Extract the (x, y) coordinate from the center of the cell holding the provided text.  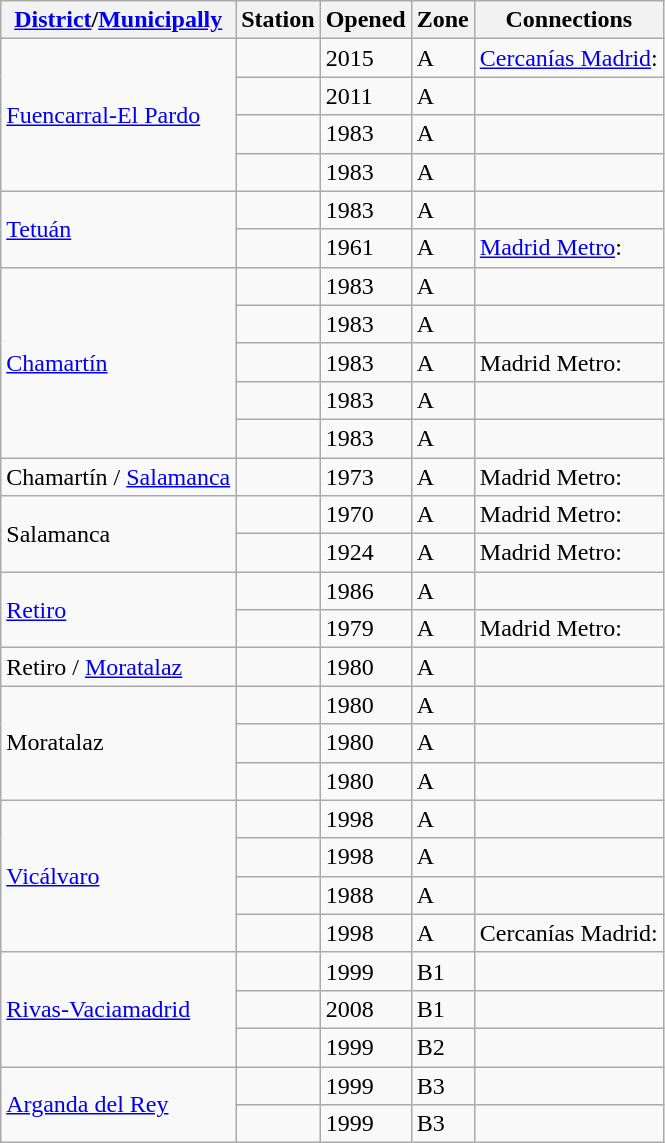
B2 (442, 1047)
2011 (366, 96)
Arganda del Rey (118, 1104)
Connections (568, 20)
Vicálvaro (118, 876)
1986 (366, 591)
1970 (366, 515)
1924 (366, 553)
Chamartín / Salamanca (118, 477)
Salamanca (118, 534)
Tetuán (118, 229)
Retiro / Moratalaz (118, 667)
1988 (366, 895)
Rivas-Vaciamadrid (118, 1009)
Chamartín (118, 362)
1961 (366, 248)
District/Municipally (118, 20)
Moratalaz (118, 743)
1973 (366, 477)
1979 (366, 629)
Zone (442, 20)
2008 (366, 1009)
Fuencarral-El Pardo (118, 115)
Retiro (118, 610)
Opened (366, 20)
Station (278, 20)
2015 (366, 58)
